Extract the (x, y) coordinate from the center of the cell holding the provided text.  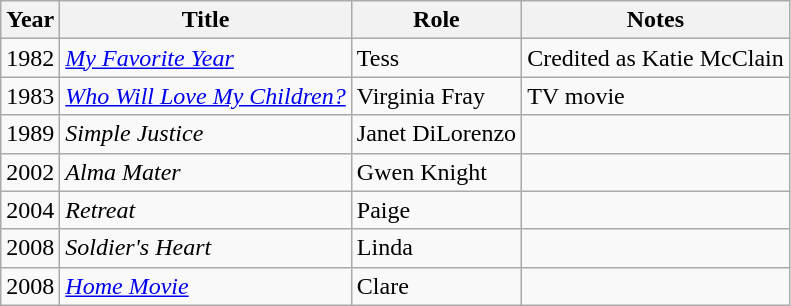
Credited as Katie McClain (656, 58)
Title (206, 20)
Notes (656, 20)
TV movie (656, 96)
Gwen Knight (436, 172)
Alma Mater (206, 172)
Tess (436, 58)
1982 (30, 58)
Paige (436, 210)
Home Movie (206, 286)
2004 (30, 210)
Linda (436, 248)
My Favorite Year (206, 58)
2002 (30, 172)
Soldier's Heart (206, 248)
Virginia Fray (436, 96)
Retreat (206, 210)
Janet DiLorenzo (436, 134)
Year (30, 20)
Role (436, 20)
Simple Justice (206, 134)
Who Will Love My Children? (206, 96)
1983 (30, 96)
1989 (30, 134)
Clare (436, 286)
